Provide the [x, y] coordinate of the cell's center where the given text is located.  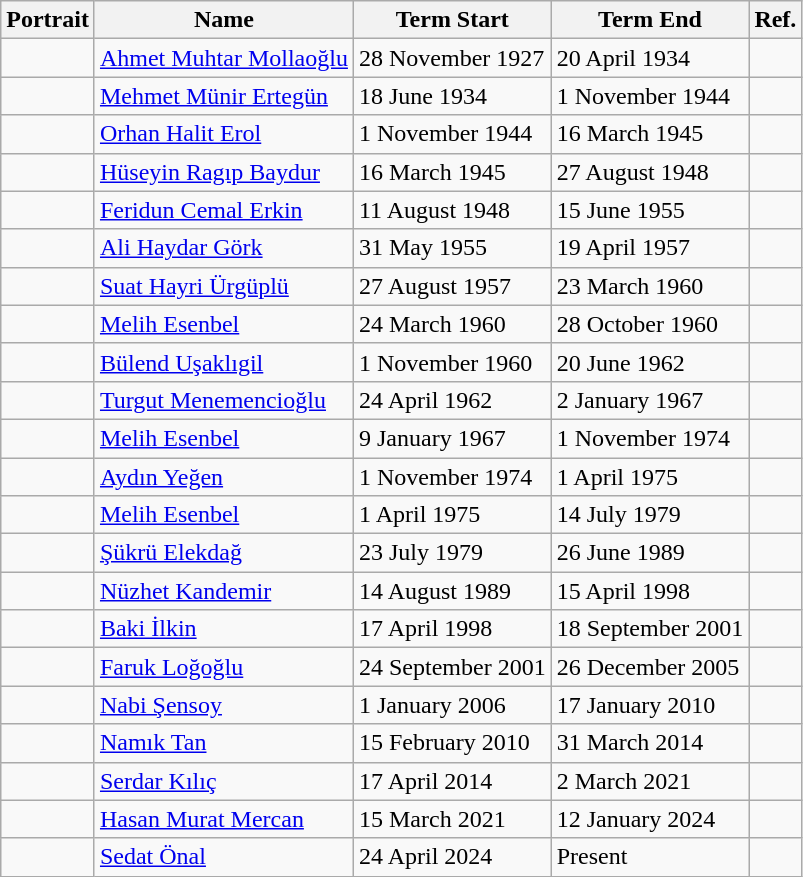
15 February 2010 [452, 743]
24 April 2024 [452, 857]
Suat Hayri Ürgüplü [224, 286]
Namık Tan [224, 743]
Mehmet Münir Ertegün [224, 96]
2 March 2021 [650, 781]
Bülend Uşaklıgil [224, 362]
26 June 1989 [650, 553]
Nabi Şensoy [224, 705]
31 May 1955 [452, 248]
Ali Haydar Görk [224, 248]
Orhan Halit Erol [224, 134]
15 March 2021 [452, 819]
28 November 1927 [452, 58]
20 June 1962 [650, 362]
Term End [650, 20]
9 January 1967 [452, 438]
Term Start [452, 20]
1 January 2006 [452, 705]
Sedat Önal [224, 857]
Şükrü Elekdağ [224, 553]
Present [650, 857]
18 June 1934 [452, 96]
17 April 1998 [452, 629]
24 April 1962 [452, 400]
14 August 1989 [452, 591]
12 January 2024 [650, 819]
14 July 1979 [650, 515]
27 August 1948 [650, 172]
27 August 1957 [452, 286]
15 June 1955 [650, 210]
Nüzhet Kandemir [224, 591]
Name [224, 20]
24 September 2001 [452, 667]
17 April 2014 [452, 781]
Portrait [48, 20]
26 December 2005 [650, 667]
31 March 2014 [650, 743]
Faruk Loğoğlu [224, 667]
19 April 1957 [650, 248]
11 August 1948 [452, 210]
Aydın Yeğen [224, 477]
28 October 1960 [650, 324]
Turgut Menemencioğlu [224, 400]
24 March 1960 [452, 324]
Serdar Kılıç [224, 781]
Ref. [776, 20]
18 September 2001 [650, 629]
1 November 1960 [452, 362]
20 April 1934 [650, 58]
15 April 1998 [650, 591]
2 January 1967 [650, 400]
Baki İlkin [224, 629]
Hüseyin Ragıp Baydur [224, 172]
Ahmet Muhtar Mollaoğlu [224, 58]
23 July 1979 [452, 553]
Feridun Cemal Erkin [224, 210]
17 January 2010 [650, 705]
23 March 1960 [650, 286]
Hasan Murat Mercan [224, 819]
